Pinpoint the cell where the given text exists, returning its [x, y] midpoint coordinate. 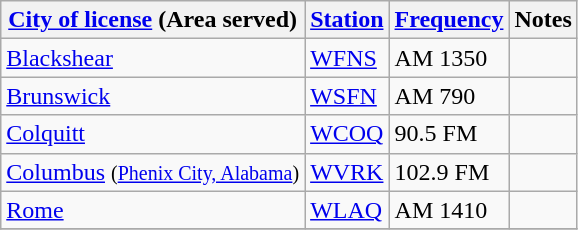
Frequency [449, 20]
Blackshear [153, 58]
WCOQ [347, 134]
WVRK [347, 172]
AM 790 [449, 96]
AM 1350 [449, 58]
Columbus (Phenix City, Alabama) [153, 172]
City of license (Area served) [153, 20]
Rome [153, 210]
90.5 FM [449, 134]
WFNS [347, 58]
Colquitt [153, 134]
AM 1410 [449, 210]
WSFN [347, 96]
102.9 FM [449, 172]
Brunswick [153, 96]
WLAQ [347, 210]
Notes [543, 20]
Station [347, 20]
